Return the [X, Y] coordinate for the center point of the cell that contains the specified text.  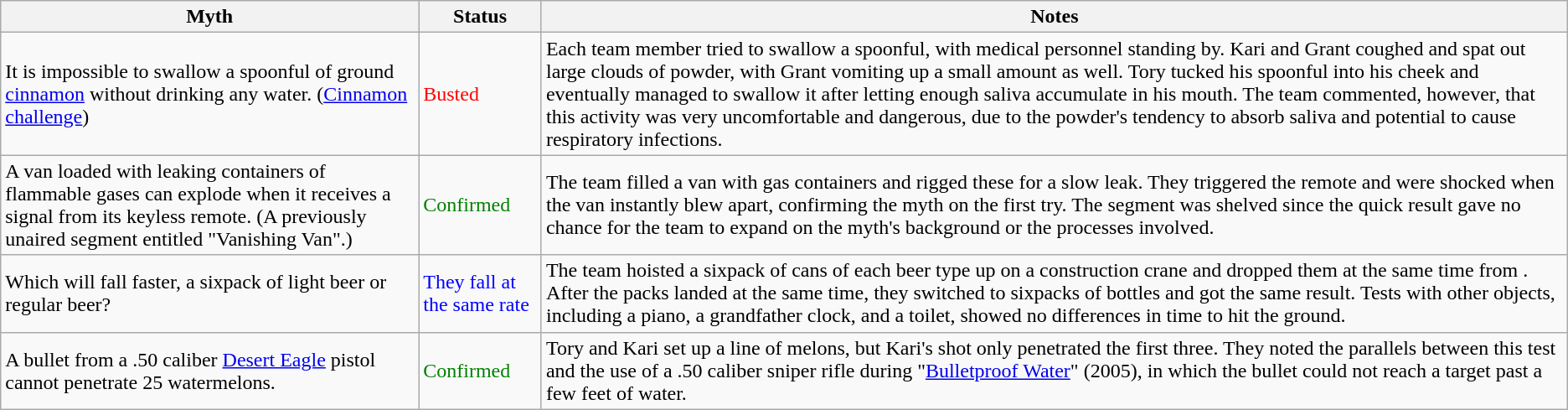
Status [481, 17]
Myth [209, 17]
A bullet from a .50 caliber Desert Eagle pistol cannot penetrate 25 watermelons. [209, 371]
Which will fall faster, a sixpack of light beer or regular beer? [209, 293]
It is impossible to swallow a spoonful of ground cinnamon without drinking any water. (Cinnamon challenge) [209, 94]
Notes [1054, 17]
They fall at the same rate [481, 293]
Busted [481, 94]
